Determine the [X, Y] coordinate at the center of the cell enclosing the given text.  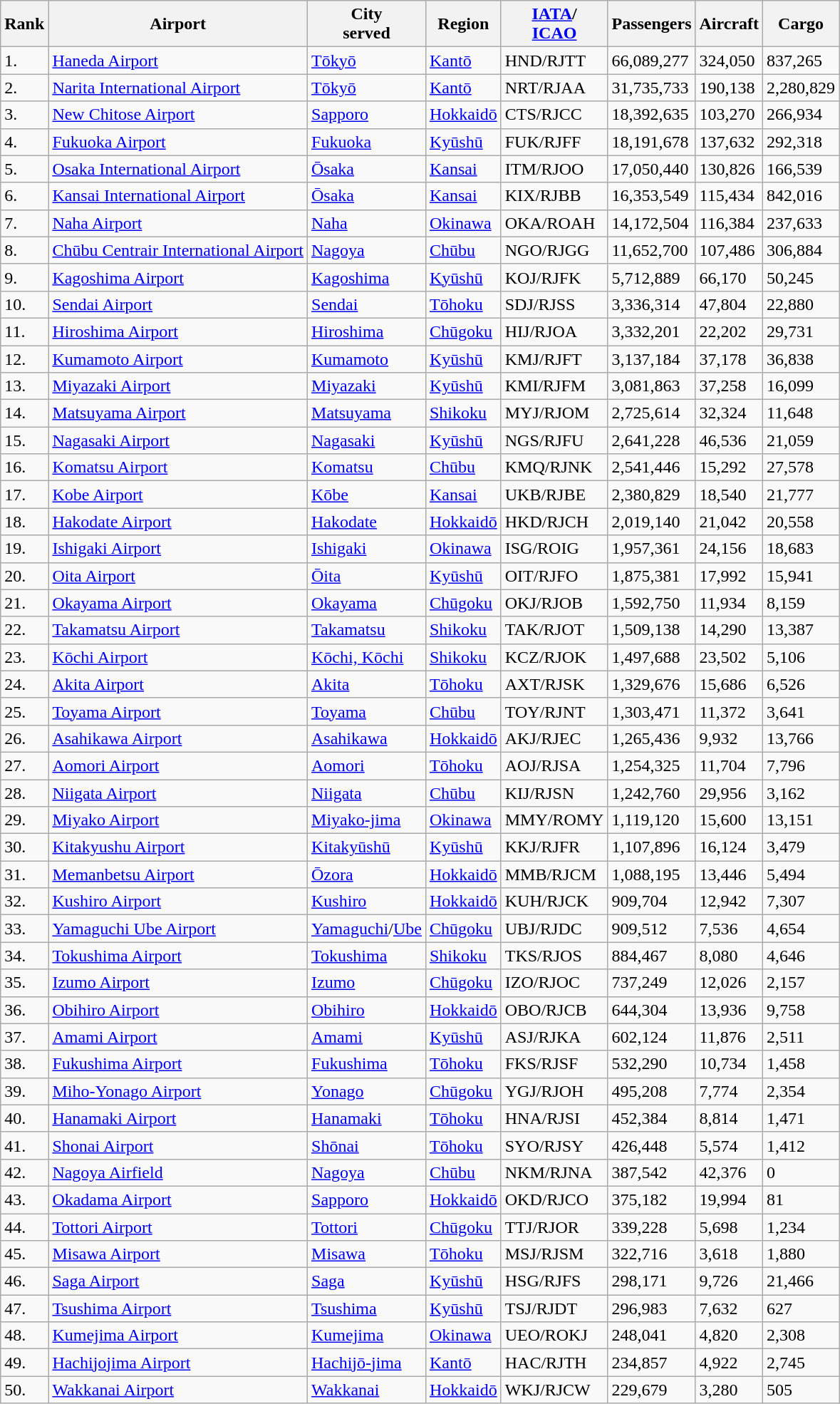
Fukuoka [367, 142]
81 [801, 1199]
KIX/RJBB [554, 196]
24,156 [730, 549]
Aircraft [730, 24]
107,486 [730, 250]
18,540 [730, 495]
Sendai Airport [178, 304]
Osaka International Airport [178, 169]
11,876 [730, 1037]
29,731 [801, 331]
11,652,700 [651, 250]
Matsuyama Airport [178, 413]
Misawa Airport [178, 1254]
11,934 [730, 603]
12. [24, 358]
452,384 [651, 1118]
7,536 [730, 929]
42,376 [730, 1172]
KIJ/RJSN [554, 793]
50. [24, 1390]
AXT/RJSK [554, 684]
37,178 [730, 358]
13. [24, 386]
2,541,446 [651, 468]
16,353,549 [651, 196]
9,932 [730, 738]
1,107,896 [651, 847]
OKD/RJCO [554, 1199]
1,509,138 [651, 630]
1,303,471 [651, 711]
166,539 [801, 169]
Narita International Airport [178, 88]
8,159 [801, 603]
Takamatsu [367, 630]
Okayama [367, 603]
2,019,140 [651, 522]
AOJ/RJSA [554, 765]
YGJ/RJOH [554, 1091]
5,698 [730, 1227]
OKJ/RJOB [554, 603]
1. [24, 61]
11,704 [730, 765]
1,088,195 [651, 874]
Rank [24, 24]
4,646 [801, 956]
Aomori [367, 765]
11. [24, 331]
130,826 [730, 169]
Hakodate Airport [178, 522]
15,686 [730, 684]
29. [24, 820]
32,324 [730, 413]
505 [801, 1390]
18,191,678 [651, 142]
103,270 [730, 115]
ITM/RJOO [554, 169]
40. [24, 1118]
909,704 [651, 902]
2,745 [801, 1363]
Miyazaki [367, 386]
8. [24, 250]
AKJ/RJEC [554, 738]
48. [24, 1336]
1,880 [801, 1254]
Toyama Airport [178, 711]
137,632 [730, 142]
34. [24, 956]
13,936 [730, 1010]
Haneda Airport [178, 61]
6. [24, 196]
10. [24, 304]
7,796 [801, 765]
Asahikawa [367, 738]
387,542 [651, 1172]
32. [24, 902]
NGO/RJGG [554, 250]
Hiroshima [367, 331]
1,875,381 [651, 576]
Wakkanai [367, 1390]
18. [24, 522]
644,304 [651, 1010]
Yamaguchi/Ube [367, 929]
5,494 [801, 874]
23,502 [730, 657]
17,992 [730, 576]
Airport [178, 24]
4,922 [730, 1363]
Region [463, 24]
Cargo [801, 24]
50,245 [801, 277]
HIJ/RJOA [554, 331]
31. [24, 874]
25. [24, 711]
237,633 [801, 223]
16,124 [730, 847]
29,956 [730, 793]
UEO/ROKJ [554, 1336]
298,171 [651, 1281]
Amami [367, 1037]
234,857 [651, 1363]
26. [24, 738]
Nagasaki [367, 440]
Nagoya Airfield [178, 1172]
7,307 [801, 902]
Ōzora [367, 874]
Ōita [367, 576]
5. [24, 169]
909,512 [651, 929]
TTJ/RJOR [554, 1227]
UKB/RJBE [554, 495]
Hakodate [367, 522]
1,265,436 [651, 738]
0 [801, 1172]
737,249 [651, 983]
15. [24, 440]
375,182 [651, 1199]
1,329,676 [651, 684]
2,354 [801, 1091]
46. [24, 1281]
18,683 [801, 549]
Shonai Airport [178, 1145]
HAC/RJTH [554, 1363]
Niigata [367, 793]
6,526 [801, 684]
KCZ/RJOK [554, 657]
41. [24, 1145]
Obihiro Airport [178, 1010]
Kushiro Airport [178, 902]
36. [24, 1010]
Miyako Airport [178, 820]
KKJ/RJFR [554, 847]
49. [24, 1363]
3,137,184 [651, 358]
2,380,829 [651, 495]
8,080 [730, 956]
2. [24, 88]
CTS/RJCC [554, 115]
Miyazaki Airport [178, 386]
11,648 [801, 413]
12,942 [730, 902]
44. [24, 1227]
21. [24, 603]
22. [24, 630]
296,983 [651, 1308]
Passengers [651, 24]
Okayama Airport [178, 603]
HKD/RJCH [554, 522]
339,228 [651, 1227]
1,254,325 [651, 765]
WKJ/RJCW [554, 1390]
KMQ/RJNK [554, 468]
Obihiro [367, 1010]
190,138 [730, 88]
66,170 [730, 277]
43. [24, 1199]
Izumo Airport [178, 983]
13,766 [801, 738]
8,814 [730, 1118]
17. [24, 495]
7,632 [730, 1308]
229,679 [651, 1390]
10,734 [730, 1064]
Kumamoto Airport [178, 358]
36,838 [801, 358]
SDJ/RJSS [554, 304]
11,372 [730, 711]
20. [24, 576]
116,384 [730, 223]
NGS/RJFU [554, 440]
1,471 [801, 1118]
Cityserved [367, 24]
2,280,829 [801, 88]
15,941 [801, 576]
1,458 [801, 1064]
Saga Airport [178, 1281]
TAK/RJOT [554, 630]
Kansai International Airport [178, 196]
Yamaguchi Ube Airport [178, 929]
3. [24, 115]
426,448 [651, 1145]
3,162 [801, 793]
Kumamoto [367, 358]
27. [24, 765]
13,387 [801, 630]
Nagasaki Airport [178, 440]
14,172,504 [651, 223]
Akita Airport [178, 684]
46,536 [730, 440]
KUH/RJCK [554, 902]
16. [24, 468]
7. [24, 223]
14,290 [730, 630]
18,392,635 [651, 115]
1,412 [801, 1145]
27,578 [801, 468]
IZO/RJOC [554, 983]
1,592,750 [651, 603]
ASJ/RJKA [554, 1037]
37,258 [730, 386]
322,716 [651, 1254]
13,151 [801, 820]
Okadama Airport [178, 1199]
KMI/RJFM [554, 386]
42. [24, 1172]
Hachijō-jima [367, 1363]
Akita [367, 684]
21,466 [801, 1281]
Niigata Airport [178, 793]
532,290 [651, 1064]
Takamatsu Airport [178, 630]
602,124 [651, 1037]
Ishigaki Airport [178, 549]
TOY/RJNT [554, 711]
3,641 [801, 711]
7,774 [730, 1091]
Fukuoka Airport [178, 142]
4. [24, 142]
1,957,361 [651, 549]
19,994 [730, 1199]
Chūbu Centrair International Airport [178, 250]
28. [24, 793]
47. [24, 1308]
Kushiro [367, 902]
842,016 [801, 196]
IATA/ICAO [554, 24]
MMB/RJCM [554, 874]
2,641,228 [651, 440]
Miho-Yonago Airport [178, 1091]
Tokushima Airport [178, 956]
21,042 [730, 522]
3,081,863 [651, 386]
Naha [367, 223]
5,574 [730, 1145]
22,202 [730, 331]
Tokushima [367, 956]
Izumo [367, 983]
Hiroshima Airport [178, 331]
Yonago [367, 1091]
NKM/RJNA [554, 1172]
KMJ/RJFT [554, 358]
266,934 [801, 115]
Saga [367, 1281]
Fukushima Airport [178, 1064]
MYJ/RJOM [554, 413]
837,265 [801, 61]
1,497,688 [651, 657]
2,308 [801, 1336]
Fukushima [367, 1064]
39. [24, 1091]
Shōnai [367, 1145]
16,099 [801, 386]
Kumejima [367, 1336]
20,558 [801, 522]
12,026 [730, 983]
35. [24, 983]
13,446 [730, 874]
MSJ/RJSM [554, 1254]
HNA/RJSI [554, 1118]
Hanamaki Airport [178, 1118]
HSG/RJFS [554, 1281]
17,050,440 [651, 169]
495,208 [651, 1091]
45. [24, 1254]
Kōchi, Kōchi [367, 657]
30. [24, 847]
4,820 [730, 1336]
Kōchi Airport [178, 657]
37. [24, 1037]
15,600 [730, 820]
MMY/ROMY [554, 820]
Kōbe [367, 495]
New Chitose Airport [178, 115]
4,654 [801, 929]
22,880 [801, 304]
Hachijojima Airport [178, 1363]
Matsuyama [367, 413]
21,059 [801, 440]
OIT/RJFO [554, 576]
21,777 [801, 495]
Misawa [367, 1254]
2,511 [801, 1037]
Tottori [367, 1227]
Miyako-jima [367, 820]
324,050 [730, 61]
38. [24, 1064]
Komatsu [367, 468]
FKS/RJSF [554, 1064]
Kitakyushu Airport [178, 847]
1,234 [801, 1227]
31,735,733 [651, 88]
Kobe Airport [178, 495]
1,119,120 [651, 820]
TSJ/RJDT [554, 1308]
TKS/RJOS [554, 956]
SYO/RJSY [554, 1145]
2,725,614 [651, 413]
Tsushima Airport [178, 1308]
115,434 [730, 196]
3,479 [801, 847]
Naha Airport [178, 223]
3,336,314 [651, 304]
15,292 [730, 468]
2,157 [801, 983]
19. [24, 549]
24. [24, 684]
33. [24, 929]
627 [801, 1308]
HND/RJTT [554, 61]
Memanbetsu Airport [178, 874]
Oita Airport [178, 576]
Hanamaki [367, 1118]
884,467 [651, 956]
5,712,889 [651, 277]
Sendai [367, 304]
14. [24, 413]
Komatsu Airport [178, 468]
ISG/ROIG [554, 549]
UBJ/RJDC [554, 929]
3,280 [730, 1390]
Tottori Airport [178, 1227]
23. [24, 657]
FUK/RJFF [554, 142]
9,758 [801, 1010]
9. [24, 277]
9,726 [730, 1281]
47,804 [730, 304]
5,106 [801, 657]
292,318 [801, 142]
248,041 [651, 1336]
KOJ/RJFK [554, 277]
NRT/RJAA [554, 88]
Ishigaki [367, 549]
Kitakyūshū [367, 847]
Kumejima Airport [178, 1336]
1,242,760 [651, 793]
66,089,277 [651, 61]
3,618 [730, 1254]
3,332,201 [651, 331]
OKA/ROAH [554, 223]
Kagoshima Airport [178, 277]
Toyama [367, 711]
Tsushima [367, 1308]
OBO/RJCB [554, 1010]
Kagoshima [367, 277]
Amami Airport [178, 1037]
Aomori Airport [178, 765]
Wakkanai Airport [178, 1390]
Asahikawa Airport [178, 738]
306,884 [801, 250]
